Output the (X, Y) coordinate of the center of the cell containing the given text.  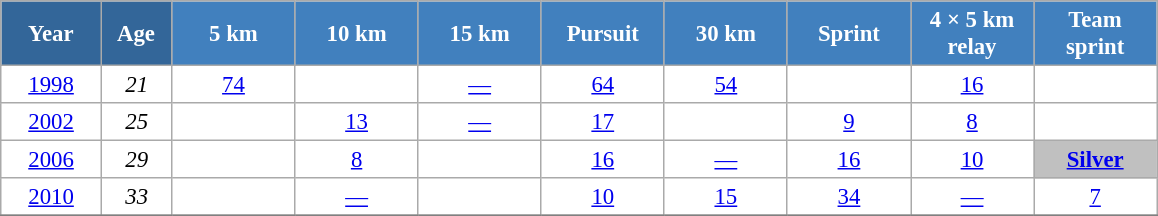
Silver (1096, 160)
2006 (52, 160)
33 (136, 197)
64 (602, 85)
17 (602, 122)
9 (848, 122)
15 km (480, 34)
74 (234, 85)
Sprint (848, 34)
5 km (234, 34)
10 km (356, 34)
Team sprint (1096, 34)
Pursuit (602, 34)
1998 (52, 85)
2010 (52, 197)
25 (136, 122)
30 km (726, 34)
15 (726, 197)
54 (726, 85)
Year (52, 34)
Age (136, 34)
13 (356, 122)
29 (136, 160)
4 × 5 km relay (972, 34)
2002 (52, 122)
7 (1096, 197)
34 (848, 197)
21 (136, 85)
